Extract the (x, y) coordinate from the center of the cell holding the provided text.  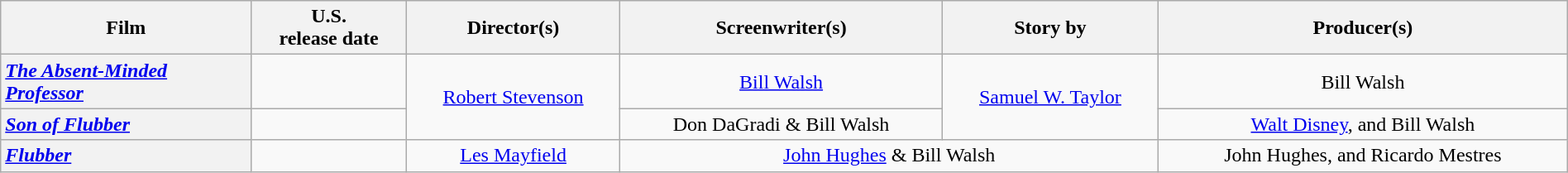
John Hughes, and Ricardo Mestres (1363, 156)
Producer(s) (1363, 28)
John Hughes & Bill Walsh (890, 156)
Samuel W. Taylor (1050, 98)
Story by (1050, 28)
Don DaGradi & Bill Walsh (781, 124)
Film (126, 28)
Director(s) (513, 28)
U.S. release date (329, 28)
Les Mayfield (513, 156)
The Absent-Minded Professor (126, 81)
Robert Stevenson (513, 98)
Walt Disney, and Bill Walsh (1363, 124)
Son of Flubber (126, 124)
Flubber (126, 156)
Screenwriter(s) (781, 28)
